Pinpoint the cell where the given text exists, returning its (X, Y) midpoint coordinate. 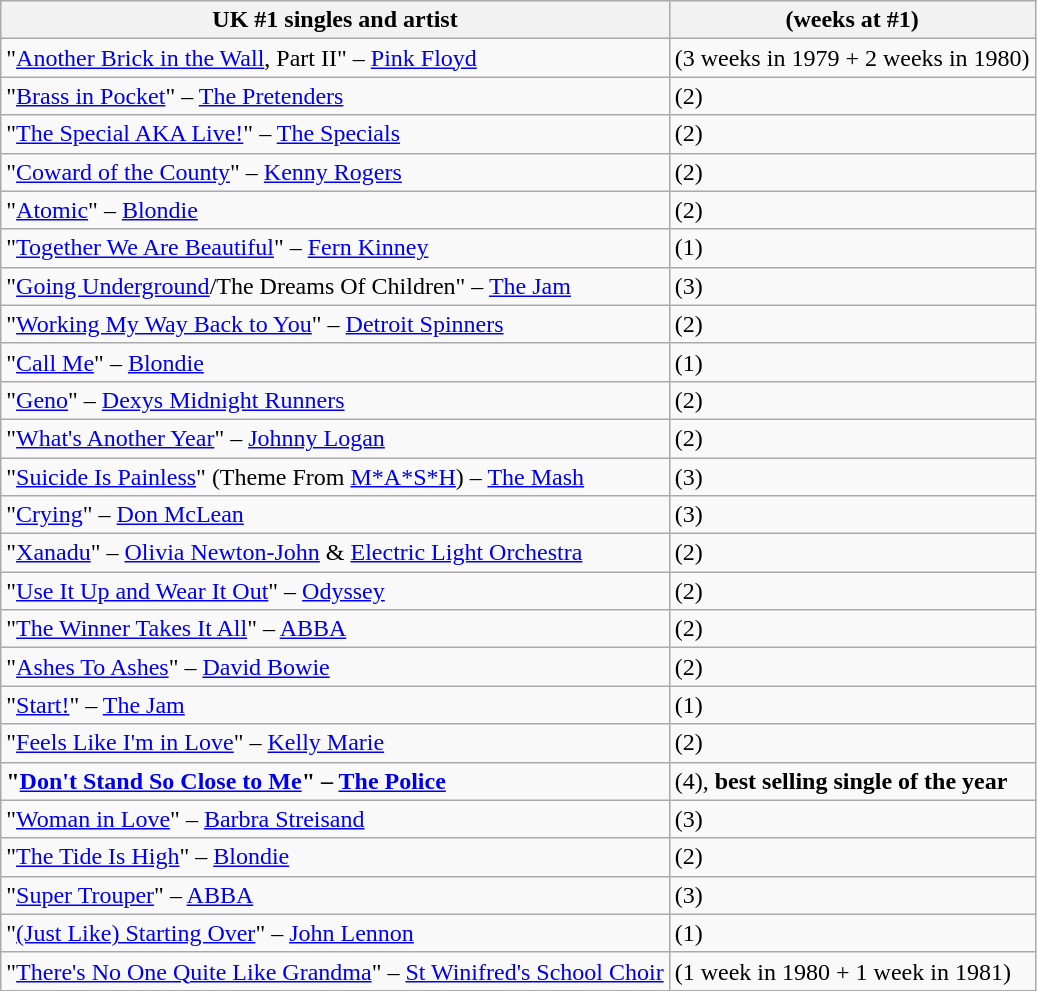
UK #1 singles and artist (335, 20)
"Brass in Pocket" – The Pretenders (335, 96)
"Start!" – The Jam (335, 705)
"Geno" – Dexys Midnight Runners (335, 400)
"Xanadu" – Olivia Newton-John & Electric Light Orchestra (335, 553)
"Working My Way Back to You" – Detroit Spinners (335, 324)
(4), best selling single of the year (852, 781)
"Ashes To Ashes" – David Bowie (335, 667)
"The Tide Is High" – Blondie (335, 857)
"Going Underground/The Dreams Of Children" – The Jam (335, 286)
"Atomic" – Blondie (335, 210)
"Suicide Is Painless" (Theme From M*A*S*H) – The Mash (335, 477)
"Coward of the County" – Kenny Rogers (335, 172)
"Use It Up and Wear It Out" – Odyssey (335, 591)
"The Winner Takes It All" – ABBA (335, 629)
"Crying" – Don McLean (335, 515)
"Super Trouper" – ABBA (335, 895)
"(Just Like) Starting Over" – John Lennon (335, 933)
(weeks at #1) (852, 20)
"Don't Stand So Close to Me" – The Police (335, 781)
"The Special AKA Live!" – The Specials (335, 134)
(3 weeks in 1979 + 2 weeks in 1980) (852, 58)
"There's No One Quite Like Grandma" – St Winifred's School Choir (335, 971)
"Call Me" – Blondie (335, 362)
"Another Brick in the Wall, Part II" – Pink Floyd (335, 58)
"Woman in Love" – Barbra Streisand (335, 819)
"Together We Are Beautiful" – Fern Kinney (335, 248)
"What's Another Year" – Johnny Logan (335, 438)
"Feels Like I'm in Love" – Kelly Marie (335, 743)
(1 week in 1980 + 1 week in 1981) (852, 971)
